Pinpoint the cell where the given text exists, returning its (X, Y) midpoint coordinate. 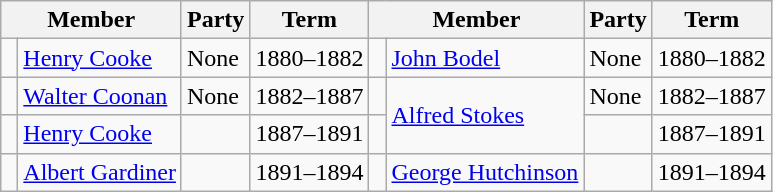
Albert Gardiner (100, 172)
Walter Coonan (100, 96)
George Hutchinson (485, 172)
Alfred Stokes (485, 115)
John Bodel (485, 58)
